Extract the (x, y) coordinate from the center of the cell holding the provided text.  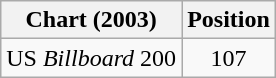
US Billboard 200 (92, 58)
Chart (2003) (92, 20)
107 (229, 58)
Position (229, 20)
